Extract the (x, y) coordinate from the center of the cell holding the provided text.  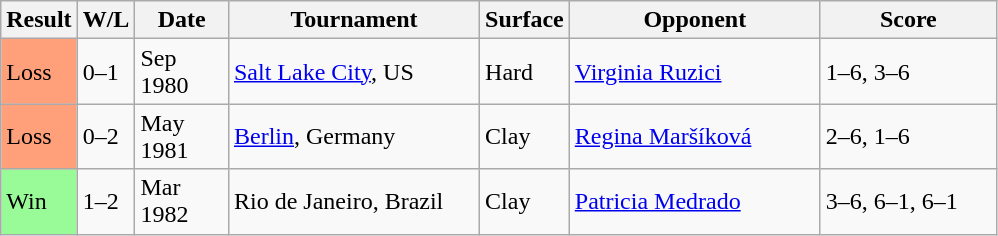
3–6, 6–1, 6–1 (908, 202)
Virginia Ruzici (694, 72)
0–1 (106, 72)
Date (182, 20)
Score (908, 20)
Tournament (354, 20)
Salt Lake City, US (354, 72)
Rio de Janeiro, Brazil (354, 202)
1–6, 3–6 (908, 72)
W/L (106, 20)
Sep 1980 (182, 72)
0–2 (106, 136)
1–2 (106, 202)
Hard (525, 72)
Opponent (694, 20)
Result (39, 20)
Berlin, Germany (354, 136)
2–6, 1–6 (908, 136)
May 1981 (182, 136)
Mar 1982 (182, 202)
Win (39, 202)
Regina Maršíková (694, 136)
Patricia Medrado (694, 202)
Surface (525, 20)
